Pinpoint the cell where the given text exists, returning its (X, Y) midpoint coordinate. 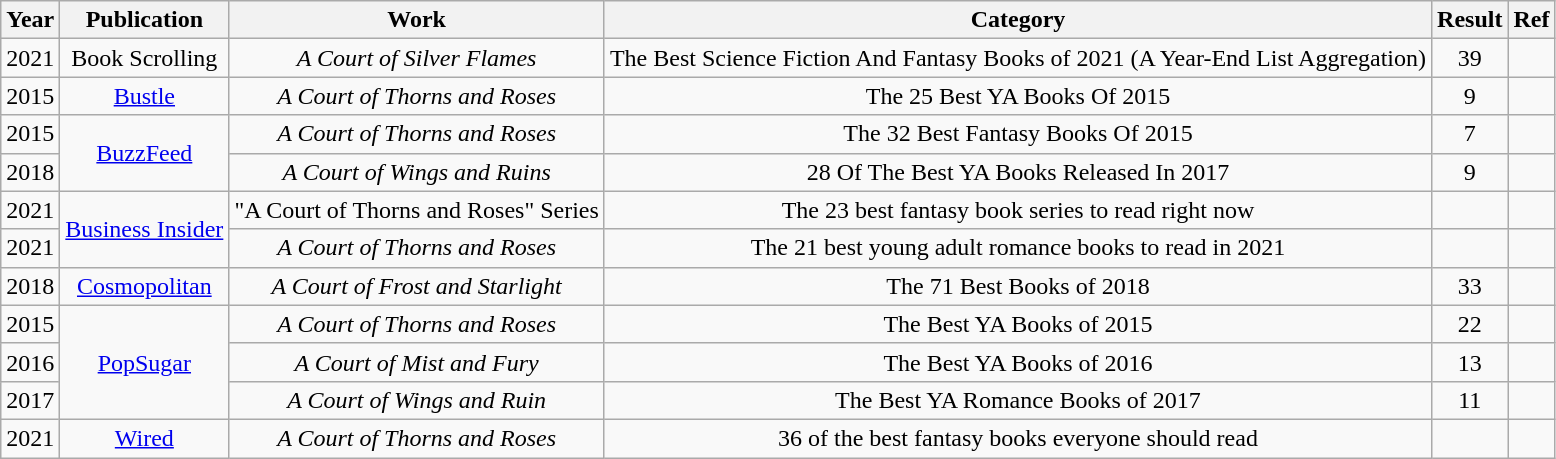
Wired (144, 438)
A Court of Silver Flames (417, 58)
2016 (30, 362)
A Court of Frost and Starlight (417, 286)
13 (1470, 362)
A Court of Mist and Fury (417, 362)
Business Insider (144, 229)
Book Scrolling (144, 58)
33 (1470, 286)
22 (1470, 324)
"A Court of Thorns and Roses" Series (417, 210)
The 71 Best Books of 2018 (1018, 286)
The 21 best young adult romance books to read in 2021 (1018, 248)
2017 (30, 400)
Year (30, 20)
The Best YA Books of 2016 (1018, 362)
A Court of Wings and Ruins (417, 172)
Category (1018, 20)
39 (1470, 58)
PopSugar (144, 362)
Work (417, 20)
Publication (144, 20)
The Best Science Fiction And Fantasy Books of 2021 (A Year-End List Aggregation) (1018, 58)
The 23 best fantasy book series to read right now (1018, 210)
Ref (1532, 20)
28 Of The Best YA Books Released In 2017 (1018, 172)
The 32 Best Fantasy Books Of 2015 (1018, 134)
7 (1470, 134)
Cosmopolitan (144, 286)
The Best YA Books of 2015 (1018, 324)
A Court of Wings and Ruin (417, 400)
36 of the best fantasy books everyone should read (1018, 438)
BuzzFeed (144, 153)
11 (1470, 400)
Result (1470, 20)
Bustle (144, 96)
The 25 Best YA Books Of 2015 (1018, 96)
The Best YA Romance Books of 2017 (1018, 400)
